Detect which cell encompasses the target text, then output its [x, y] center coordinate. 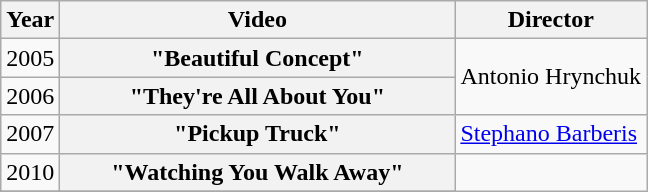
Video [258, 20]
Antonio Hrynchuk [551, 77]
"They're All About You" [258, 96]
"Beautiful Concept" [258, 58]
"Watching You Walk Away" [258, 172]
"Pickup Truck" [258, 134]
2010 [30, 172]
2007 [30, 134]
2006 [30, 96]
Director [551, 20]
Year [30, 20]
2005 [30, 58]
Stephano Barberis [551, 134]
